Extract the (x, y) coordinate from the center of the cell holding the provided text.  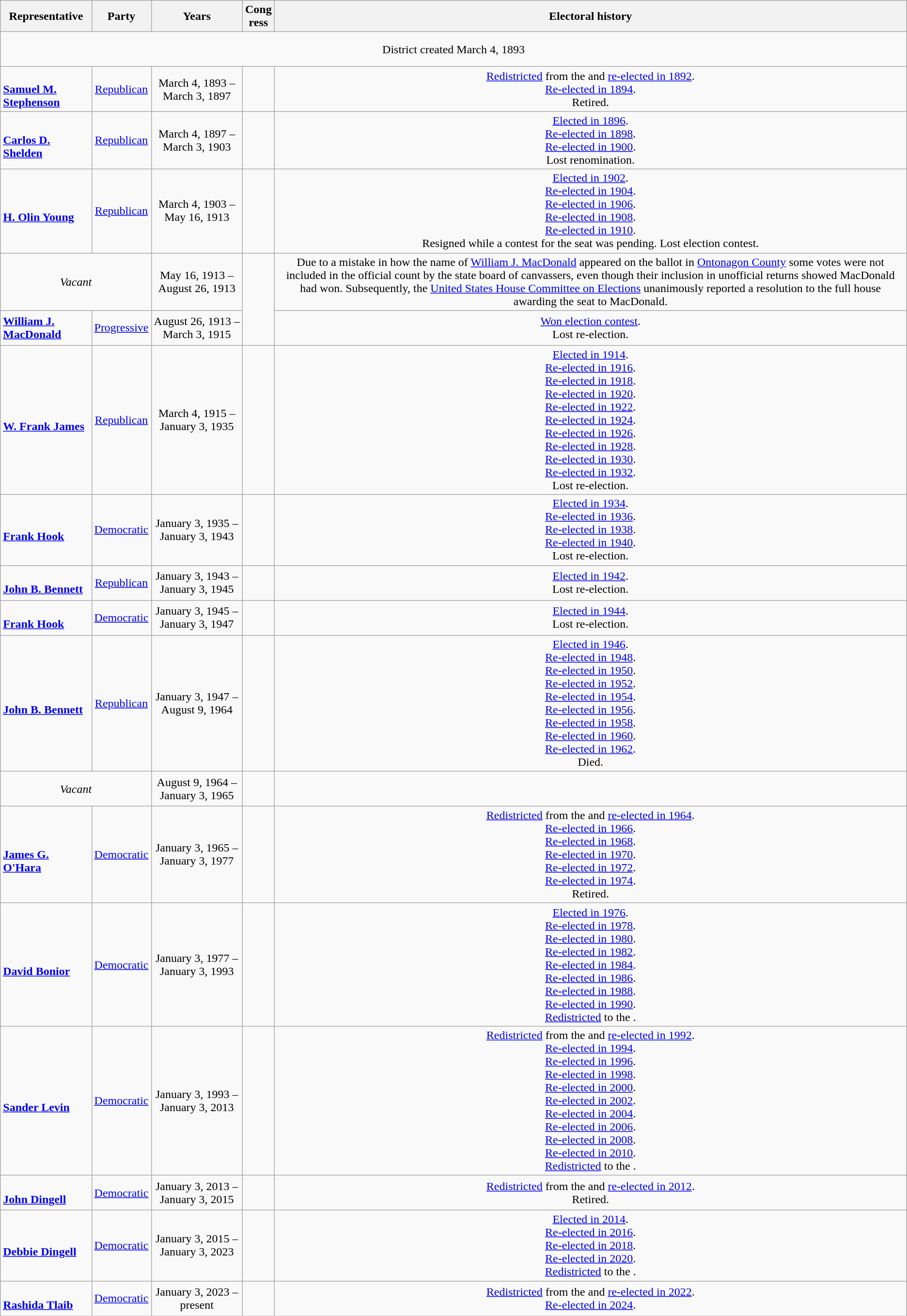
January 3, 1935 –January 3, 1943 (197, 530)
Carlos D. Shelden (46, 140)
January 3, 1945 –January 3, 1947 (197, 618)
January 3, 2015 –January 3, 2023 (197, 1245)
January 3, 1947 –August 9, 1964 (197, 703)
Years (197, 16)
August 26, 1913 –March 3, 1915 (197, 328)
March 4, 1897 –March 3, 1903 (197, 140)
January 3, 2013 –January 3, 2015 (197, 1192)
Electoral history (590, 16)
William J. MacDonald (46, 328)
January 3, 2023 –present (197, 1298)
May 16, 1913 –August 26, 1913 (197, 282)
Redistricted from the and re-elected in 2022.Re-elected in 2024. (590, 1298)
James G. O'Hara (46, 854)
March 4, 1903 –May 16, 1913 (197, 211)
January 3, 1943 –January 3, 1945 (197, 583)
Rashida Tlaib (46, 1298)
W. Frank James (46, 420)
Debbie Dingell (46, 1245)
Progressive (121, 328)
January 3, 1993 –January 3, 2013 (197, 1100)
Sander Levin (46, 1100)
January 3, 1965 –January 3, 1977 (197, 854)
Party (121, 16)
August 9, 1964 –January 3, 1965 (197, 789)
Representative (46, 16)
John Dingell (46, 1192)
Elected in 1942.Lost re-election. (590, 583)
Redistricted from the and re-elected in 1892.Re-elected in 1894.Retired. (590, 89)
District created March 4, 1893 (453, 49)
Redistricted from the and re-elected in 2012.Retired. (590, 1192)
Congress (258, 16)
David Bonior (46, 964)
H. Olin Young (46, 211)
Elected in 2014.Re-elected in 2016.Re-elected in 2018.Re-elected in 2020.Redistricted to the . (590, 1245)
March 4, 1915 –January 3, 1935 (197, 420)
Elected in 1944.Lost re-election. (590, 618)
Samuel M. Stephenson (46, 89)
Elected in 1896.Re-elected in 1898.Re-elected in 1900.Lost renomination. (590, 140)
January 3, 1977 –January 3, 1993 (197, 964)
Redistricted from the and re-elected in 1964.Re-elected in 1966.Re-elected in 1968.Re-elected in 1970.Re-elected in 1972.Re-elected in 1974.Retired. (590, 854)
Elected in 1934.Re-elected in 1936.Re-elected in 1938.Re-elected in 1940.Lost re-election. (590, 530)
Won election contest.Lost re-election. (590, 328)
March 4, 1893 –March 3, 1897 (197, 89)
